Find where the given text appears and provide that cell's center as (X, Y) coordinate. 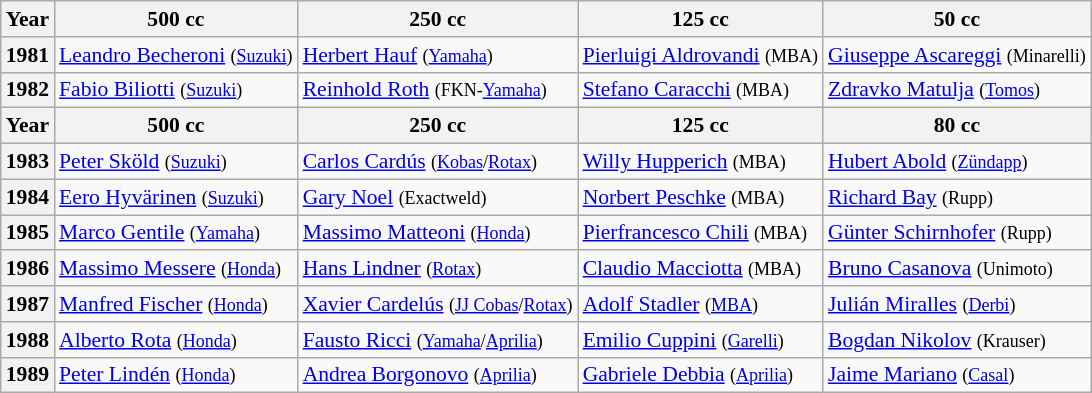
Hans Lindner (Rotax) (438, 269)
Claudio Macciotta (MBA) (700, 269)
50 cc (957, 19)
1986 (28, 269)
1985 (28, 233)
Norbert Peschke (MBA) (700, 197)
Günter Schirnhofer (Rupp) (957, 233)
Stefano Caracchi (MBA) (700, 90)
1981 (28, 55)
Gary Noel (Exactweld) (438, 197)
Hubert Abold (Zündapp) (957, 162)
1982 (28, 90)
Julián Miralles (Derbi) (957, 304)
Xavier Cardelús (JJ Cobas/Rotax) (438, 304)
Eero Hyvärinen (Suzuki) (176, 197)
Giuseppe Ascareggi (Minarelli) (957, 55)
Reinhold Roth (FKN-Yamaha) (438, 90)
Manfred Fischer (Honda) (176, 304)
Massimo Messere (Honda) (176, 269)
1983 (28, 162)
Fausto Ricci (Yamaha/Aprilia) (438, 340)
Peter Lindén (Honda) (176, 375)
Fabio Biliotti (Suzuki) (176, 90)
Andrea Borgonovo (Aprilia) (438, 375)
1984 (28, 197)
Zdravko Matulja (Tomos) (957, 90)
1988 (28, 340)
Bruno Casanova (Unimoto) (957, 269)
Emilio Cuppini (Garelli) (700, 340)
Bogdan Nikolov (Krauser) (957, 340)
1987 (28, 304)
Adolf Stadler (MBA) (700, 304)
Carlos Cardús (Kobas/Rotax) (438, 162)
Alberto Rota (Honda) (176, 340)
Herbert Hauf (Yamaha) (438, 55)
Richard Bay (Rupp) (957, 197)
80 cc (957, 126)
Leandro Becheroni (Suzuki) (176, 55)
Pierfrancesco Chili (MBA) (700, 233)
1989 (28, 375)
Pierluigi Aldrovandi (MBA) (700, 55)
Peter Sköld (Suzuki) (176, 162)
Jaime Mariano (Casal) (957, 375)
Gabriele Debbia (Aprilia) (700, 375)
Massimo Matteoni (Honda) (438, 233)
Willy Hupperich (MBA) (700, 162)
Marco Gentile (Yamaha) (176, 233)
